Find where the given text appears and provide that cell's center as (X, Y) coordinate. 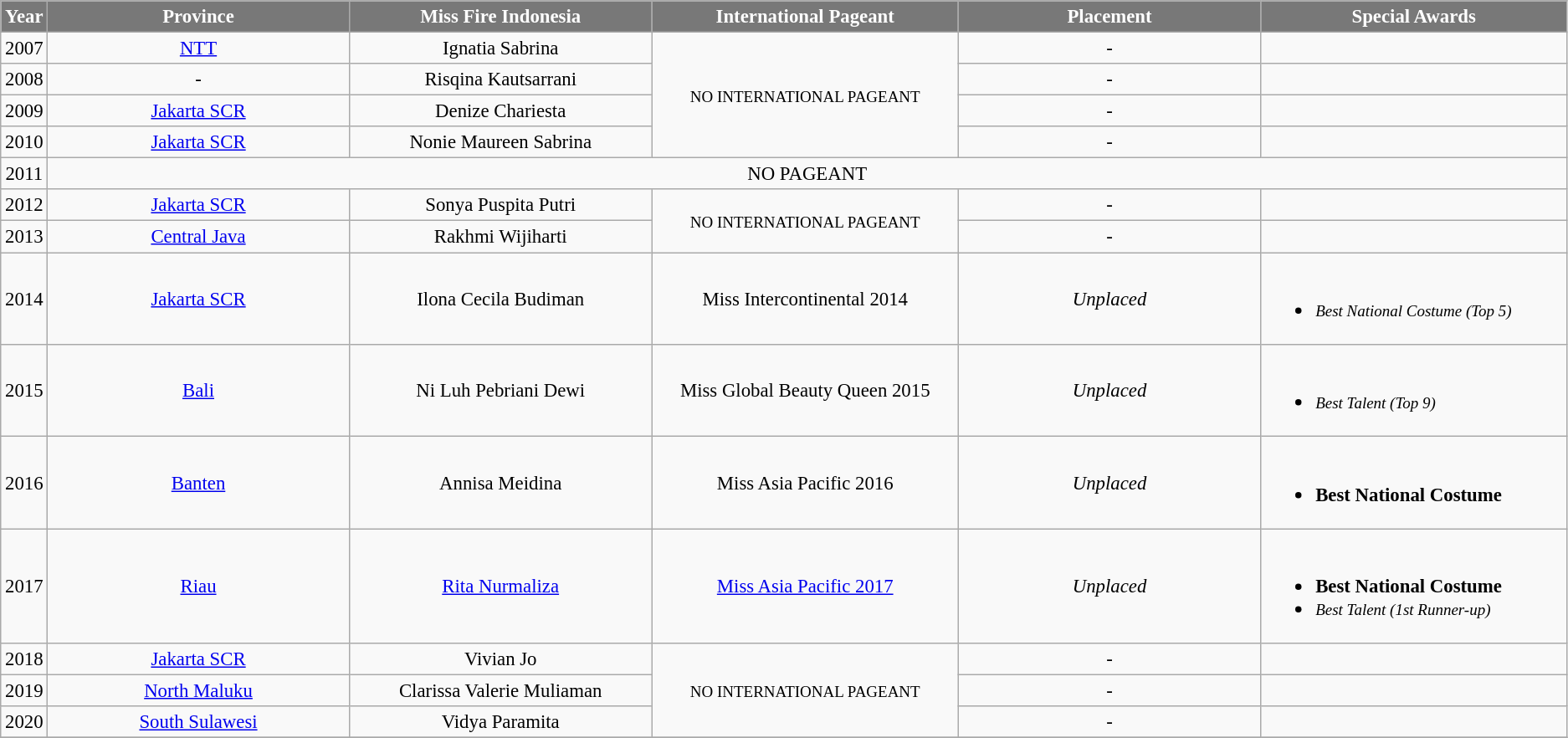
2008 (24, 79)
International Pageant (805, 17)
Special Awards (1414, 17)
2012 (24, 205)
Banten (198, 483)
2011 (24, 174)
Denize Chariesta (500, 111)
Ilona Cecila Budiman (500, 299)
South Sulawesi (198, 722)
Placement (1109, 17)
Province (198, 17)
2015 (24, 391)
Risqina Kautsarrani (500, 79)
Clarissa Valerie Muliaman (500, 691)
Bali (198, 391)
Miss Asia Pacific 2016 (805, 483)
2017 (24, 586)
Best National Costume (Top 5) (1414, 299)
Vidya Paramita (500, 722)
2007 (24, 49)
Rita Nurmaliza (500, 586)
2014 (24, 299)
NTT (198, 49)
Best National CostumeBest Talent (1st Runner-up) (1414, 586)
North Maluku (198, 691)
Miss Asia Pacific 2017 (805, 586)
Ignatia Sabrina (500, 49)
Miss Global Beauty Queen 2015 (805, 391)
Central Java (198, 237)
2020 (24, 722)
Riau (198, 586)
Best Talent (Top 9) (1414, 391)
Rakhmi Wijiharti (500, 237)
Ni Luh Pebriani Dewi (500, 391)
Annisa Meidina (500, 483)
Best National Costume (1414, 483)
2009 (24, 111)
Vivian Jo (500, 659)
Year (24, 17)
2010 (24, 142)
Miss Intercontinental 2014 (805, 299)
NO PAGEANT (807, 174)
Sonya Puspita Putri (500, 205)
2016 (24, 483)
2013 (24, 237)
2019 (24, 691)
Nonie Maureen Sabrina (500, 142)
2018 (24, 659)
Miss Fire Indonesia (500, 17)
